Return the [x, y] coordinate for the center point of the cell that contains the specified text.  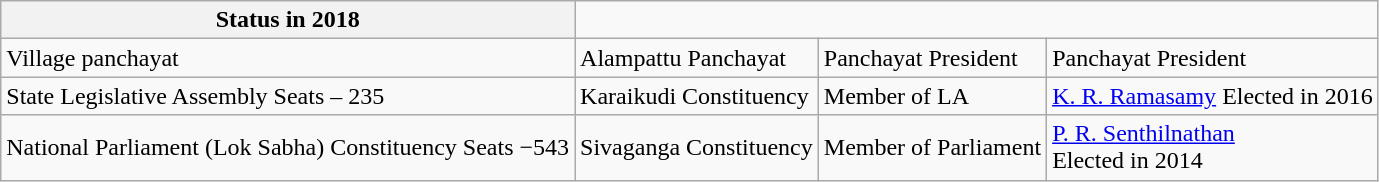
Alampattu Panchayat [697, 58]
Status in 2018 [288, 20]
National Parliament (Lok Sabha) Constituency Seats −543 [288, 148]
P. R. SenthilnathanElected in 2014 [1213, 148]
Village panchayat [288, 58]
State Legislative Assembly Seats – 235 [288, 96]
Member of Parliament [932, 148]
Karaikudi Constituency [697, 96]
K. R. Ramasamy Elected in 2016 [1213, 96]
Sivaganga Constituency [697, 148]
Member of LA [932, 96]
